Return the [X, Y] coordinate for the center point of the cell that contains the specified text.  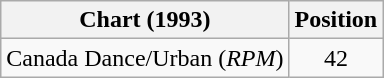
Chart (1993) [145, 20]
Canada Dance/Urban (RPM) [145, 58]
42 [336, 58]
Position [336, 20]
